Return (X, Y) of the center of cell containing provided text 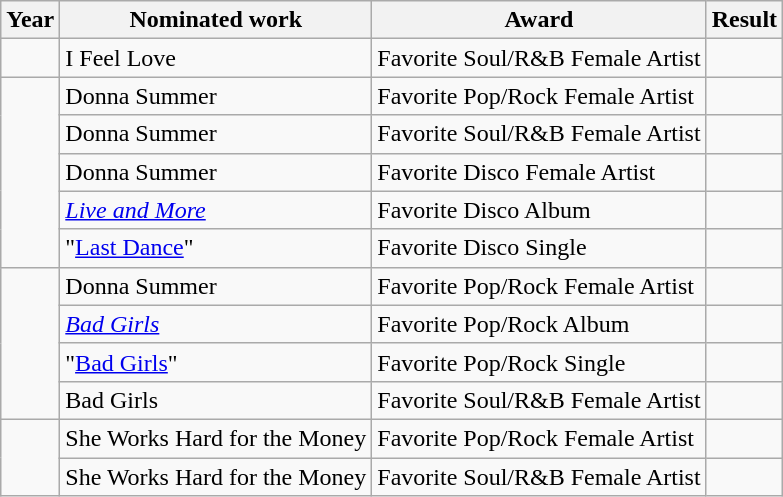
"Bad Girls" (216, 362)
Favorite Pop/Rock Album (539, 324)
Favorite Pop/Rock Single (539, 362)
I Feel Love (216, 58)
"Last Dance" (216, 248)
Live and More (216, 210)
Favorite Disco Single (539, 248)
Favorite Disco Album (539, 210)
Favorite Disco Female Artist (539, 172)
Award (539, 20)
Result (744, 20)
Nominated work (216, 20)
Year (30, 20)
